Scan for the cell matching the given text and deliver its (X, Y) coordinate at center. 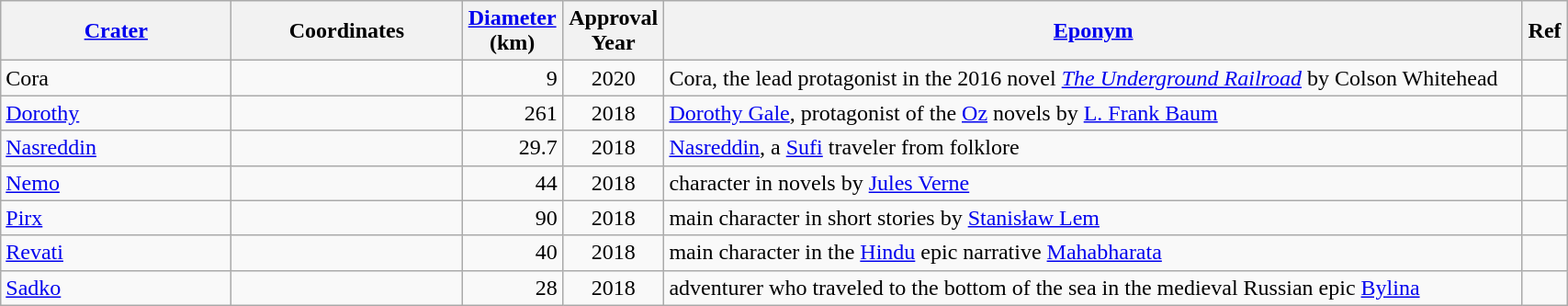
Revati (116, 253)
main character in short stories by Stanisław Lem (1093, 218)
Crater (116, 31)
Eponym (1093, 31)
adventurer who traveled to the bottom of the sea in the medieval Russian epic Bylina (1093, 288)
261 (513, 113)
Nasreddin (116, 148)
Dorothy (116, 113)
Cora, the lead protagonist in the 2016 novel The Underground Railroad by Colson Whitehead (1093, 78)
Diameter(km) (513, 31)
44 (513, 183)
90 (513, 218)
character in novels by Jules Verne (1093, 183)
40 (513, 253)
Dorothy Gale, protagonist of the Oz novels by L. Frank Baum (1093, 113)
Nemo (116, 183)
ApprovalYear (614, 31)
Nasreddin, a Sufi traveler from folklore (1093, 148)
Cora (116, 78)
Coordinates (347, 31)
main character in the Hindu epic narrative Mahabharata (1093, 253)
29.7 (513, 148)
Pirx (116, 218)
2020 (614, 78)
Ref (1544, 31)
9 (513, 78)
Sadko (116, 288)
28 (513, 288)
